Identify which cell holds the provided text, then report its (X, Y) central coordinate. 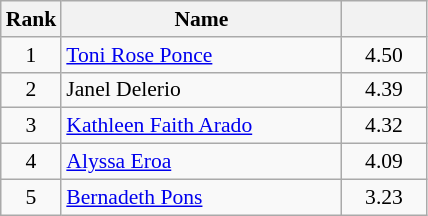
Alyssa Eroa (201, 162)
4.50 (384, 55)
1 (32, 55)
Bernadeth Pons (201, 197)
Name (201, 19)
5 (32, 197)
Janel Delerio (201, 90)
Toni Rose Ponce (201, 55)
4 (32, 162)
3 (32, 126)
4.09 (384, 162)
Kathleen Faith Arado (201, 126)
4.39 (384, 90)
3.23 (384, 197)
4.32 (384, 126)
Rank (32, 19)
2 (32, 90)
